Provide the [X, Y] coordinate of the cell's center where the given text is located.  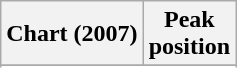
Peakposition [189, 34]
Chart (2007) [72, 34]
